Determine the [x, y] coordinate at the center of the cell enclosing the given text.  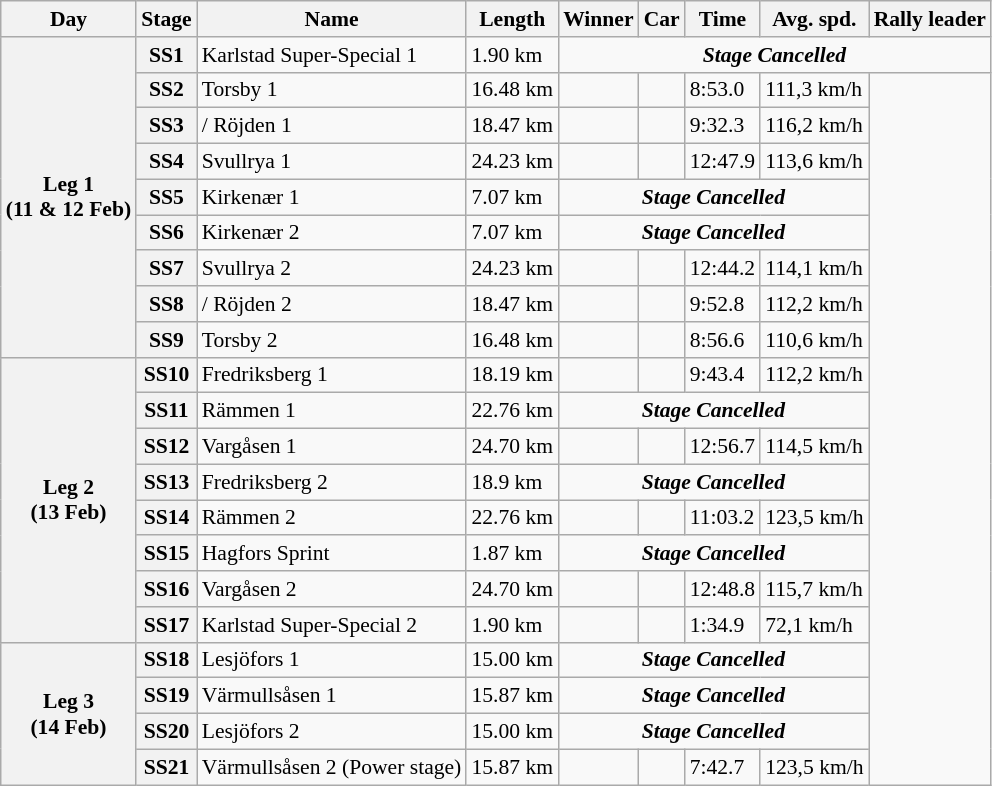
Vargåsen 1 [332, 447]
7:42.7 [722, 767]
Lesjöfors 1 [332, 660]
9:52.8 [722, 304]
SS20 [166, 732]
Name [332, 19]
SS6 [166, 233]
Lesjöfors 2 [332, 732]
116,2 km/h [814, 126]
SS4 [166, 162]
Hagfors Sprint [332, 554]
SS13 [166, 482]
8:53.0 [722, 90]
12:56.7 [722, 447]
Length [512, 19]
SS3 [166, 126]
SS7 [166, 269]
SS2 [166, 90]
Torsby 2 [332, 340]
113,6 km/h [814, 162]
Time [722, 19]
Winner [598, 19]
Leg 1(11 & 12 Feb) [68, 198]
/ Röjden 1 [332, 126]
SS19 [166, 696]
Leg 2(13 Feb) [68, 500]
1.87 km [512, 554]
SS12 [166, 447]
Svullrya 1 [332, 162]
Vargåsen 2 [332, 589]
Rämmen 1 [332, 411]
SS9 [166, 340]
Fredriksberg 2 [332, 482]
SS11 [166, 411]
Avg. spd. [814, 19]
110,6 km/h [814, 340]
114,1 km/h [814, 269]
Day [68, 19]
SS5 [166, 197]
Kirkenær 2 [332, 233]
9:32.3 [722, 126]
Car [662, 19]
8:56.6 [722, 340]
SS1 [166, 55]
11:03.2 [722, 518]
Karlstad Super-Special 1 [332, 55]
/ Röjden 2 [332, 304]
SS21 [166, 767]
Leg 3(14 Feb) [68, 713]
SS8 [166, 304]
12:48.8 [722, 589]
Rämmen 2 [332, 518]
115,7 km/h [814, 589]
18.9 km [512, 482]
Kirkenær 1 [332, 197]
9:43.4 [722, 375]
12:47.9 [722, 162]
12:44.2 [722, 269]
SS18 [166, 660]
Torsby 1 [332, 90]
1:34.9 [722, 625]
Värmullsåsen 2 (Power stage) [332, 767]
Svullrya 2 [332, 269]
Värmullsåsen 1 [332, 696]
Stage [166, 19]
114,5 km/h [814, 447]
Rally leader [930, 19]
SS17 [166, 625]
SS10 [166, 375]
111,3 km/h [814, 90]
Karlstad Super-Special 2 [332, 625]
SS15 [166, 554]
18.19 km [512, 375]
SS14 [166, 518]
Fredriksberg 1 [332, 375]
SS16 [166, 589]
72,1 km/h [814, 625]
